Provide the (x, y) coordinate of the cell's center where the given text is located.  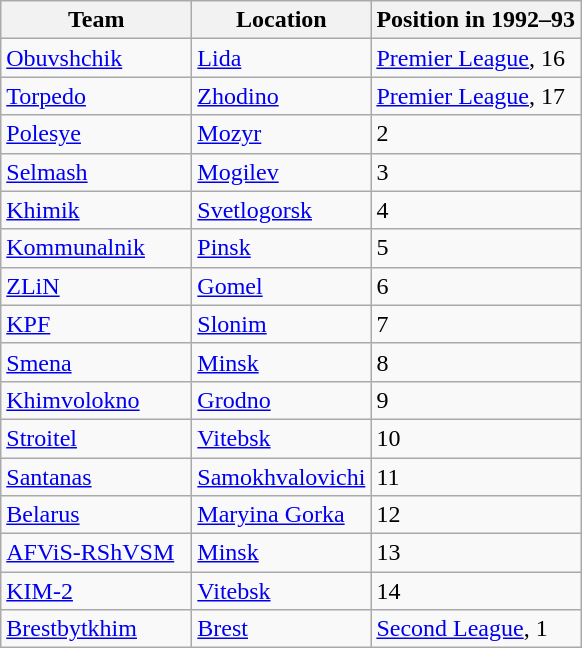
10 (476, 438)
KIM-2 (96, 591)
Grodno (282, 400)
Team (96, 20)
Lida (282, 58)
Zhodino (282, 96)
4 (476, 210)
Mogilev (282, 172)
Obuvshchik (96, 58)
Kommunalnik (96, 248)
AFViS-RShVSM (96, 553)
8 (476, 362)
ZLiN (96, 286)
Premier League, 17 (476, 96)
KPF (96, 324)
Maryina Gorka (282, 515)
Smena (96, 362)
Mozyr (282, 134)
11 (476, 477)
Slonim (282, 324)
Svetlogorsk (282, 210)
Brestbytkhim (96, 629)
Selmash (96, 172)
Stroitel (96, 438)
9 (476, 400)
Torpedo (96, 96)
Brest (282, 629)
14 (476, 591)
Polesye (96, 134)
Location (282, 20)
Santanas (96, 477)
7 (476, 324)
Pinsk (282, 248)
Belarus (96, 515)
2 (476, 134)
Gomel (282, 286)
Samokhvalovichi (282, 477)
Khimik (96, 210)
12 (476, 515)
6 (476, 286)
5 (476, 248)
Position in 1992–93 (476, 20)
3 (476, 172)
Premier League, 16 (476, 58)
13 (476, 553)
Khimvolokno (96, 400)
Second League, 1 (476, 629)
